Extract the (X, Y) coordinate from the center of the cell holding the provided text.  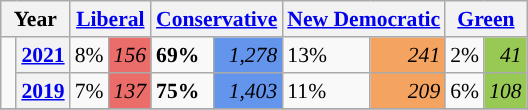
Year (36, 19)
2021 (42, 55)
1,403 (248, 91)
108 (506, 91)
7% (90, 91)
75% (182, 91)
6% (464, 91)
8% (90, 55)
2% (464, 55)
209 (408, 91)
11% (326, 91)
Liberal (110, 19)
41 (506, 55)
241 (408, 55)
13% (326, 55)
156 (130, 55)
2019 (42, 91)
137 (130, 91)
Conservative (216, 19)
1,278 (248, 55)
69% (182, 55)
New Democratic (364, 19)
Green (486, 19)
